Provide the (x, y) coordinate of the cell's center where the given text is located.  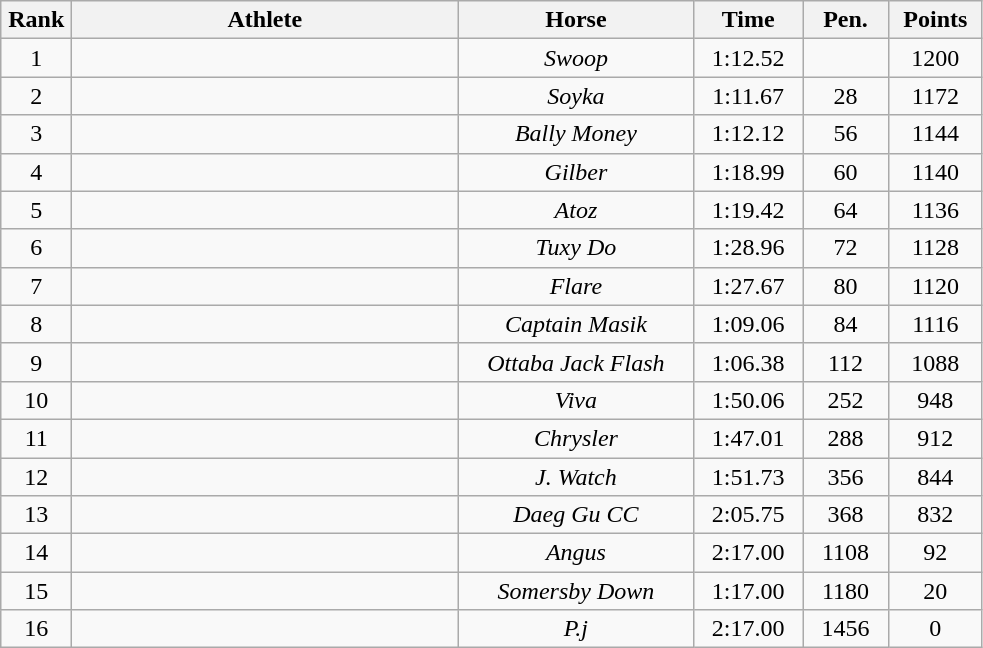
1:28.96 (748, 248)
1116 (936, 324)
J. Watch (576, 477)
Angus (576, 553)
Rank (36, 20)
2:05.75 (748, 515)
1200 (936, 58)
1:19.42 (748, 210)
1:12.52 (748, 58)
64 (845, 210)
0 (936, 629)
1:06.38 (748, 362)
11 (36, 438)
1:09.06 (748, 324)
Points (936, 20)
1128 (936, 248)
1:47.01 (748, 438)
20 (936, 591)
Soyka (576, 96)
9 (36, 362)
5 (36, 210)
Atoz (576, 210)
288 (845, 438)
Somersby Down (576, 591)
1456 (845, 629)
Ottaba Jack Flash (576, 362)
Time (748, 20)
16 (36, 629)
832 (936, 515)
1:11.67 (748, 96)
Captain Masik (576, 324)
112 (845, 362)
1136 (936, 210)
1:51.73 (748, 477)
1:27.67 (748, 286)
1172 (936, 96)
1:18.99 (748, 172)
12 (36, 477)
84 (845, 324)
14 (36, 553)
80 (845, 286)
Horse (576, 20)
Chrysler (576, 438)
252 (845, 400)
Flare (576, 286)
7 (36, 286)
4 (36, 172)
Tuxy Do (576, 248)
72 (845, 248)
1:17.00 (748, 591)
Daeg Gu CC (576, 515)
Gilber (576, 172)
92 (936, 553)
1088 (936, 362)
6 (36, 248)
912 (936, 438)
28 (845, 96)
1180 (845, 591)
60 (845, 172)
Viva (576, 400)
2 (36, 96)
1140 (936, 172)
1 (36, 58)
1144 (936, 134)
356 (845, 477)
Pen. (845, 20)
P.j (576, 629)
Swoop (576, 58)
13 (36, 515)
1:50.06 (748, 400)
1:12.12 (748, 134)
948 (936, 400)
1120 (936, 286)
15 (36, 591)
56 (845, 134)
368 (845, 515)
10 (36, 400)
8 (36, 324)
844 (936, 477)
1108 (845, 553)
3 (36, 134)
Bally Money (576, 134)
Athlete (265, 20)
